Return (x, y) of the center of cell containing provided text 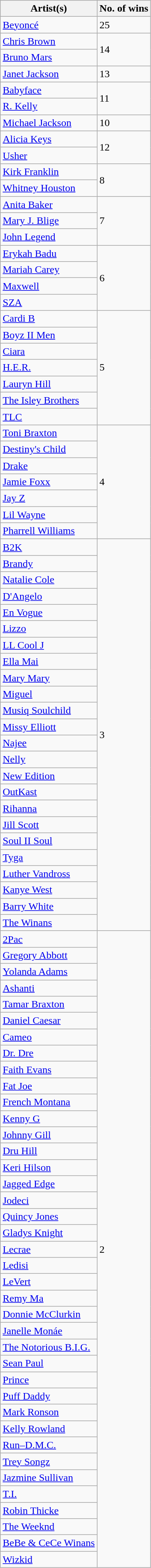
2Pac (49, 939)
Ashanti (49, 988)
H.E.R. (49, 368)
Musiq Soulchild (49, 710)
12 (124, 147)
Lauryn Hill (49, 384)
Kanye West (49, 890)
Janet Jackson (49, 74)
Babyface (49, 90)
Alicia Keys (49, 139)
Kirk Franklin (49, 172)
LeVert (49, 1282)
Luther Vandross (49, 874)
Drake (49, 465)
Donnie McClurkin (49, 1315)
13 (124, 74)
Tyga (49, 857)
Cardi B (49, 319)
Tamar Braxton (49, 1004)
6 (124, 278)
Erykah Badu (49, 253)
8 (124, 180)
Toni Braxton (49, 433)
Lil Wayne (49, 515)
TLC (49, 416)
Chris Brown (49, 41)
Natalie Cole (49, 580)
Run–D.M.C. (49, 1445)
Lecrae (49, 1249)
D'Angelo (49, 596)
New Edition (49, 776)
Michael Jackson (49, 123)
Barry White (49, 906)
Gregory Abbott (49, 955)
Artist(s) (49, 9)
Ciara (49, 351)
The Winans (49, 923)
Anita Baker (49, 205)
Usher (49, 155)
Jagged Edge (49, 1184)
R. Kelly (49, 106)
Kelly Rowland (49, 1429)
Quincy Jones (49, 1216)
Najee (49, 743)
Missy Elliott (49, 727)
Miguel (49, 694)
Jodeci (49, 1200)
Whitney Houston (49, 188)
Cameo (49, 1037)
Boyz II Men (49, 335)
OutKast (49, 792)
11 (124, 98)
The Weeknd (49, 1527)
Daniel Caesar (49, 1021)
Robin Thicke (49, 1510)
Trey Songz (49, 1461)
Beyoncé (49, 25)
Wizkid (49, 1559)
Kenny G (49, 1119)
Nelly (49, 760)
John Legend (49, 237)
No. of wins (124, 9)
Bruno Mars (49, 57)
Pharrell Williams (49, 531)
Keri Hilson (49, 1167)
Gladys Knight (49, 1233)
SZA (49, 302)
Mary Mary (49, 678)
Yolanda Adams (49, 971)
LL Cool J (49, 645)
Janelle Monáe (49, 1331)
Ledisi (49, 1266)
B2K (49, 547)
Jill Scott (49, 825)
25 (124, 25)
Prince (49, 1380)
14 (124, 49)
Destiny's Child (49, 449)
Jay Z (49, 498)
Rihanna (49, 808)
4 (124, 482)
Remy Ma (49, 1298)
Mary J. Blige (49, 221)
3 (124, 735)
Mark Ronson (49, 1412)
Sean Paul (49, 1363)
Maxwell (49, 286)
Jazmine Sullivan (49, 1478)
2 (124, 1249)
Mariah Carey (49, 270)
Dr. Dre (49, 1053)
French Montana (49, 1102)
T.I. (49, 1494)
Ella Mai (49, 661)
7 (124, 221)
Dru Hill (49, 1151)
10 (124, 123)
Fat Joe (49, 1086)
The Isley Brothers (49, 400)
Brandy (49, 564)
5 (124, 368)
The Notorious B.I.G. (49, 1347)
BeBe & CeCe Winans (49, 1543)
Soul II Soul (49, 841)
En Vogue (49, 612)
Jamie Foxx (49, 482)
Faith Evans (49, 1070)
Johnny Gill (49, 1135)
Puff Daddy (49, 1396)
Lizzo (49, 629)
